From the cell containing the given text, extract its center point as (x, y) coordinate. 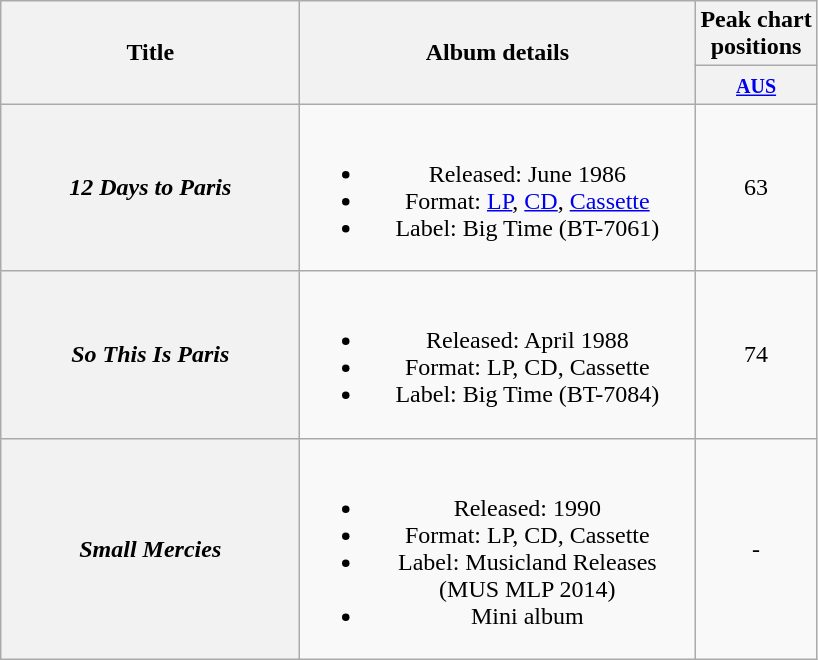
Small Mercies (150, 548)
So This Is Paris (150, 354)
Album details (498, 52)
Peak chartpositions (756, 34)
Released: 1990Format: LP, CD, CassetteLabel: Musicland Releases (MUS MLP 2014)Mini album (498, 548)
74 (756, 354)
- (756, 548)
63 (756, 188)
Released: June 1986Format: LP, CD, CassetteLabel: Big Time (BT-7061) (498, 188)
Released: April 1988Format: LP, CD, CassetteLabel: Big Time (BT-7084) (498, 354)
AUS (756, 85)
12 Days to Paris (150, 188)
Title (150, 52)
